Provide the [X, Y] coordinate of the cell's center where the given text is located.  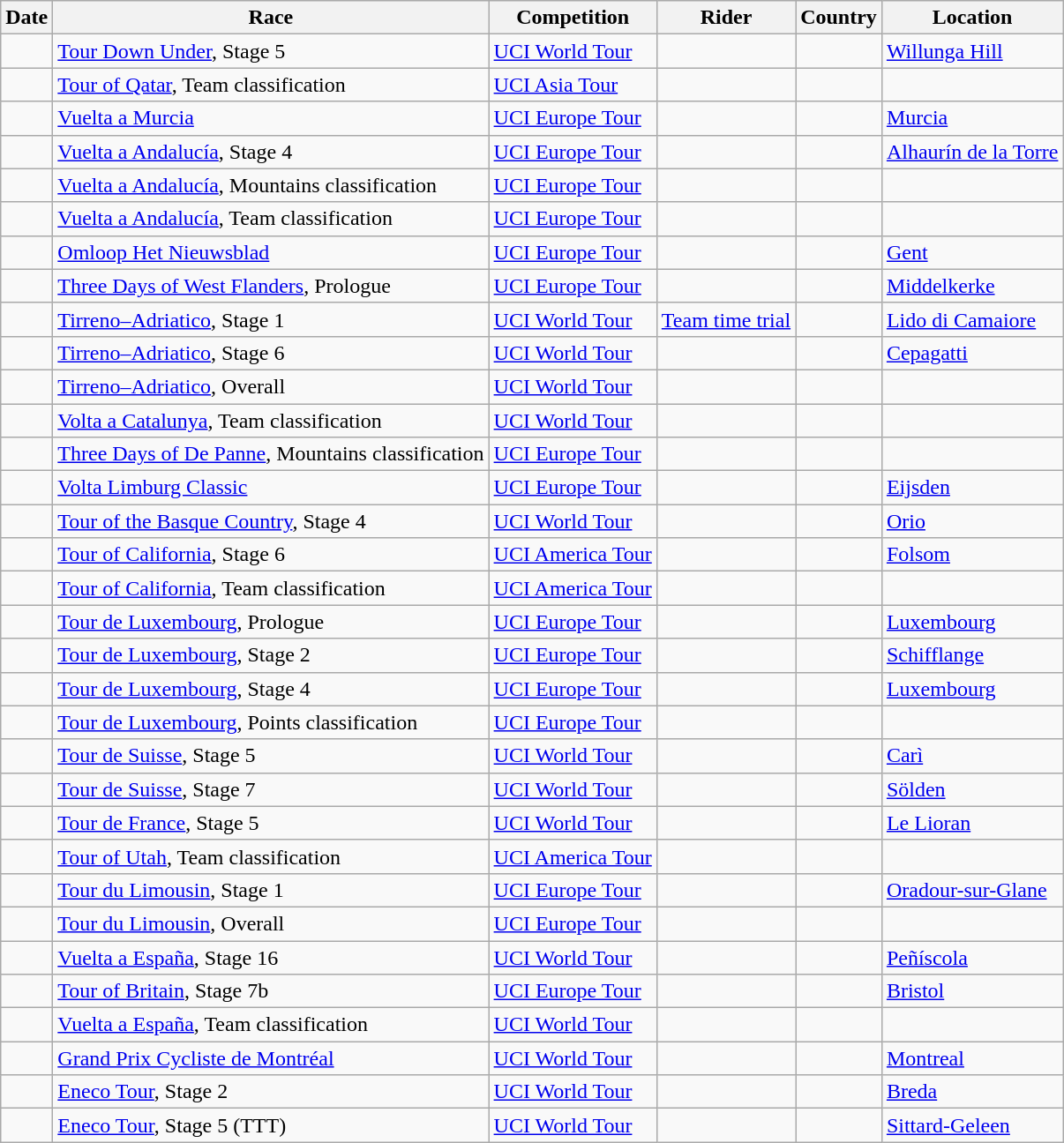
Le Lioran [972, 823]
Tour of California, Team classification [271, 588]
Volta a Catalunya, Team classification [271, 421]
Eijsden [972, 488]
Date [26, 18]
Vuelta a Andalucía, Stage 4 [271, 152]
Eneco Tour, Stage 5 (TTT) [271, 1125]
Tour of Qatar, Team classification [271, 85]
Tirreno–Adriatico, Stage 6 [271, 353]
Vuelta a España, Team classification [271, 1025]
Lido di Camaiore [972, 319]
Bristol [972, 991]
Folsom [972, 555]
Oradour-sur-Glane [972, 890]
Tour de Luxembourg, Prologue [271, 622]
Country [839, 18]
Peñíscola [972, 957]
Murcia [972, 118]
Tour of Utah, Team classification [271, 856]
Tour of California, Stage 6 [271, 555]
Vuelta a Andalucía, Mountains classification [271, 185]
Tour Down Under, Stage 5 [271, 51]
Vuelta a España, Stage 16 [271, 957]
Race [271, 18]
Tour of the Basque Country, Stage 4 [271, 521]
Montreal [972, 1058]
Cepagatti [972, 353]
Tour of Britain, Stage 7b [271, 991]
UCI Asia Tour [573, 85]
Tour du Limousin, Stage 1 [271, 890]
Gent [972, 252]
Tour de Suisse, Stage 5 [271, 756]
Tour du Limousin, Overall [271, 923]
Volta Limburg Classic [271, 488]
Alhaurín de la Torre [972, 152]
Sölden [972, 789]
Carì [972, 756]
Competition [573, 18]
Three Days of West Flanders, Prologue [271, 286]
Middelkerke [972, 286]
Vuelta a Andalucía, Team classification [271, 219]
Team time trial [725, 319]
Tour de France, Stage 5 [271, 823]
Rider [725, 18]
Orio [972, 521]
Omloop Het Nieuwsblad [271, 252]
Tour de Suisse, Stage 7 [271, 789]
Location [972, 18]
Tirreno–Adriatico, Overall [271, 386]
Vuelta a Murcia [271, 118]
Grand Prix Cycliste de Montréal [271, 1058]
Three Days of De Panne, Mountains classification [271, 454]
Tour de Luxembourg, Stage 4 [271, 689]
Willunga Hill [972, 51]
Eneco Tour, Stage 2 [271, 1092]
Tour de Luxembourg, Points classification [271, 722]
Breda [972, 1092]
Sittard-Geleen [972, 1125]
Tirreno–Adriatico, Stage 1 [271, 319]
Schifflange [972, 655]
Tour de Luxembourg, Stage 2 [271, 655]
